Locate the cell with the specified text and output its (X, Y) center coordinate. 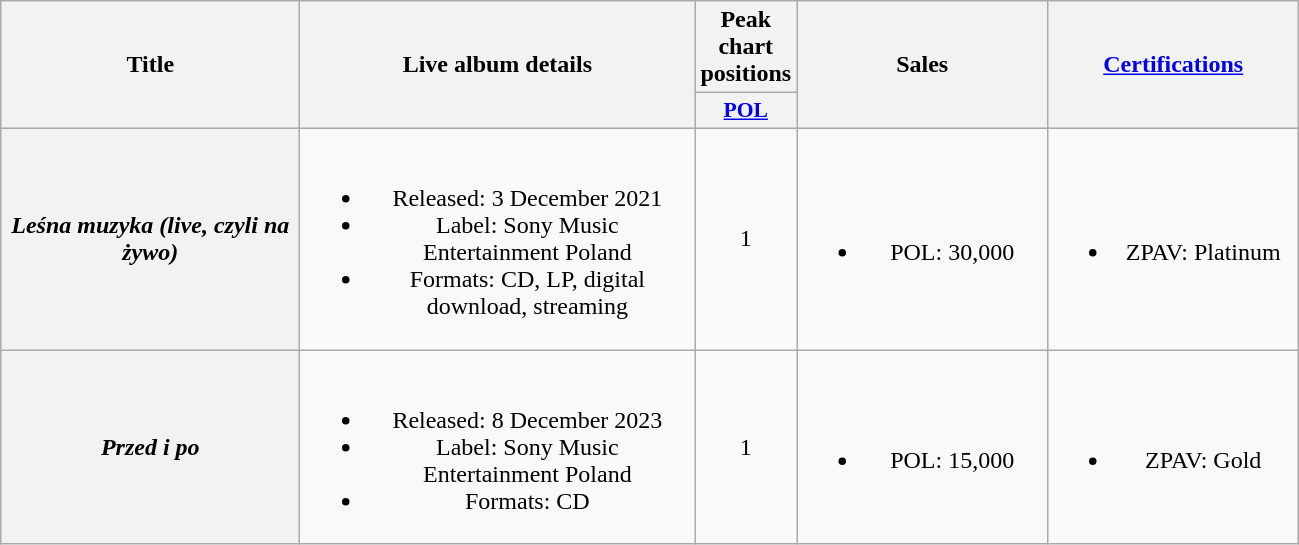
Przed i po (150, 447)
ZPAV: Platinum (1174, 238)
Leśna muzyka (live, czyli na żywo) (150, 238)
ZPAV: Gold (1174, 447)
POL: 15,000 (922, 447)
Sales (922, 65)
POL (746, 111)
Certifications (1174, 65)
Peak chart positions (746, 47)
POL: 30,000 (922, 238)
Released: 8 December 2023Label: Sony Music Entertainment PolandFormats: CD (498, 447)
Released: 3 December 2021Label: Sony Music Entertainment PolandFormats: CD, LP, digital download, streaming (498, 238)
Live album details (498, 65)
Title (150, 65)
